Identify which cell holds the provided text, then report its (x, y) central coordinate. 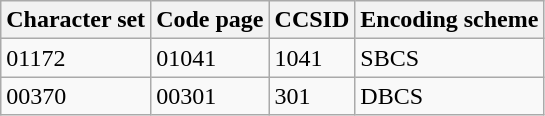
301 (312, 96)
01172 (76, 58)
00301 (210, 96)
00370 (76, 96)
Encoding scheme (450, 20)
DBCS (450, 96)
SBCS (450, 58)
1041 (312, 58)
Character set (76, 20)
Code page (210, 20)
01041 (210, 58)
CCSID (312, 20)
